For the text-containing cell, return its midpoint in [X, Y] coordinate format. 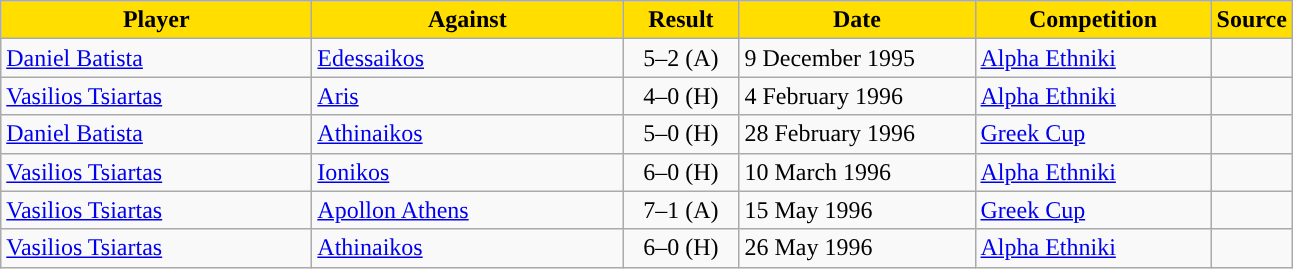
Ionikos [468, 172]
28 February 1996 [857, 134]
9 December 1995 [857, 58]
Competition [1093, 20]
15 May 1996 [857, 210]
Against [468, 20]
4–0 (H) [681, 96]
Date [857, 20]
10 March 1996 [857, 172]
7–1 (A) [681, 210]
Result [681, 20]
Aris [468, 96]
5–2 (A) [681, 58]
Apollon Athens [468, 210]
5–0 (H) [681, 134]
Player [156, 20]
Edessaikos [468, 58]
4 February 1996 [857, 96]
Source [1252, 20]
26 May 1996 [857, 248]
